Scan for the cell matching the given text and deliver its (x, y) coordinate at center. 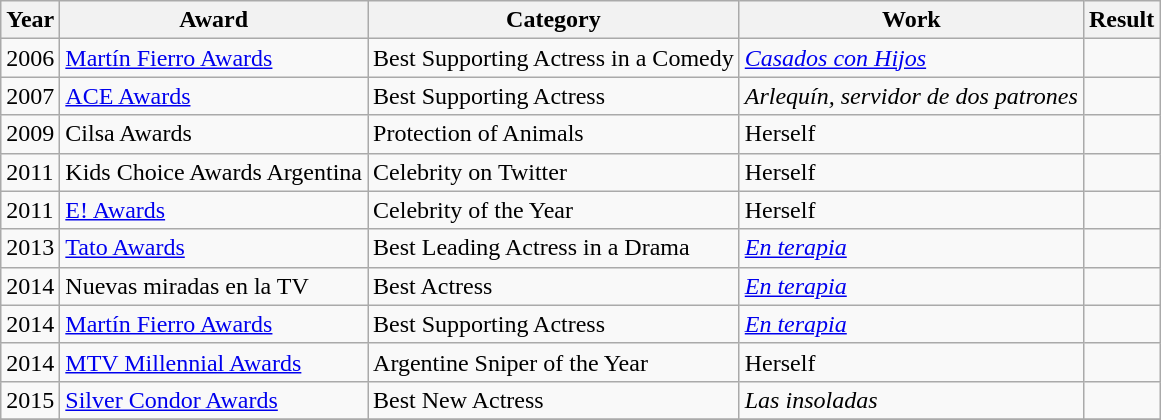
Cilsa Awards (214, 134)
Argentine Sniper of the Year (554, 362)
Work (911, 20)
Nuevas miradas en la TV (214, 286)
Celebrity on Twitter (554, 172)
Year (30, 20)
Silver Condor Awards (214, 400)
2013 (30, 248)
Protection of Animals (554, 134)
2015 (30, 400)
Celebrity of the Year (554, 210)
Result (1121, 20)
MTV Millennial Awards (214, 362)
Category (554, 20)
Las insoladas (911, 400)
Arlequín, servidor de dos patrones (911, 96)
E! Awards (214, 210)
Tato Awards (214, 248)
Kids Choice Awards Argentina (214, 172)
ACE Awards (214, 96)
Best Actress (554, 286)
Casados con Hijos (911, 58)
2007 (30, 96)
2006 (30, 58)
2009 (30, 134)
Best New Actress (554, 400)
Best Leading Actress in a Drama (554, 248)
Best Supporting Actress in a Comedy (554, 58)
Award (214, 20)
